Search for the cell housing the specified text and yield its [x, y] center coordinate. 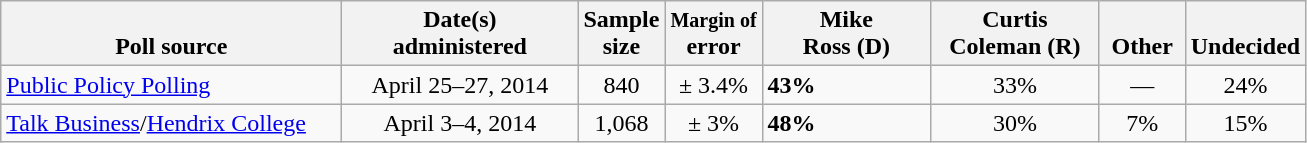
April 3–4, 2014 [460, 123]
Undecided [1245, 34]
48% [846, 123]
Date(s)administered [460, 34]
MikeRoss (D) [846, 34]
April 25–27, 2014 [460, 85]
1,068 [622, 123]
840 [622, 85]
7% [1142, 123]
— [1142, 85]
Talk Business/Hendrix College [172, 123]
30% [1016, 123]
15% [1245, 123]
CurtisColeman (R) [1016, 34]
Samplesize [622, 34]
± 3% [714, 123]
Poll source [172, 34]
Other [1142, 34]
24% [1245, 85]
Margin oferror [714, 34]
33% [1016, 85]
Public Policy Polling [172, 85]
± 3.4% [714, 85]
43% [846, 85]
